Search for the cell housing the specified text and yield its (X, Y) center coordinate. 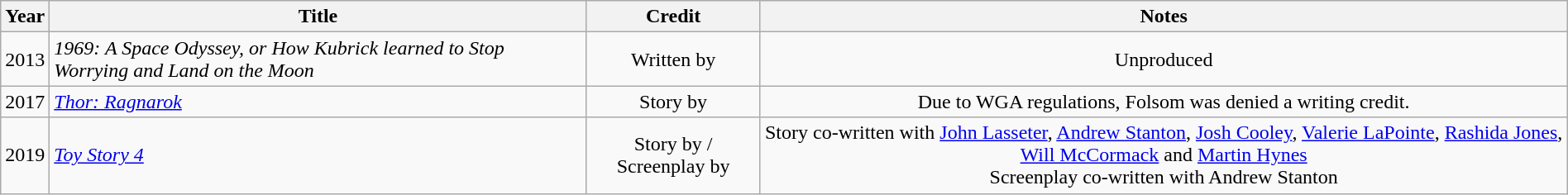
2017 (25, 102)
Title (318, 17)
2013 (25, 59)
Toy Story 4 (318, 155)
Notes (1164, 17)
Credit (673, 17)
Due to WGA regulations, Folsom was denied a writing credit. (1164, 102)
Story by (673, 102)
Year (25, 17)
Written by (673, 59)
2019 (25, 155)
Unproduced (1164, 59)
Story by / Screenplay by (673, 155)
Thor: Ragnarok (318, 102)
1969: A Space Odyssey, or How Kubrick learned to Stop Worrying and Land on the Moon (318, 59)
